Extract the [x, y] coordinate from the center of the cell holding the provided text.  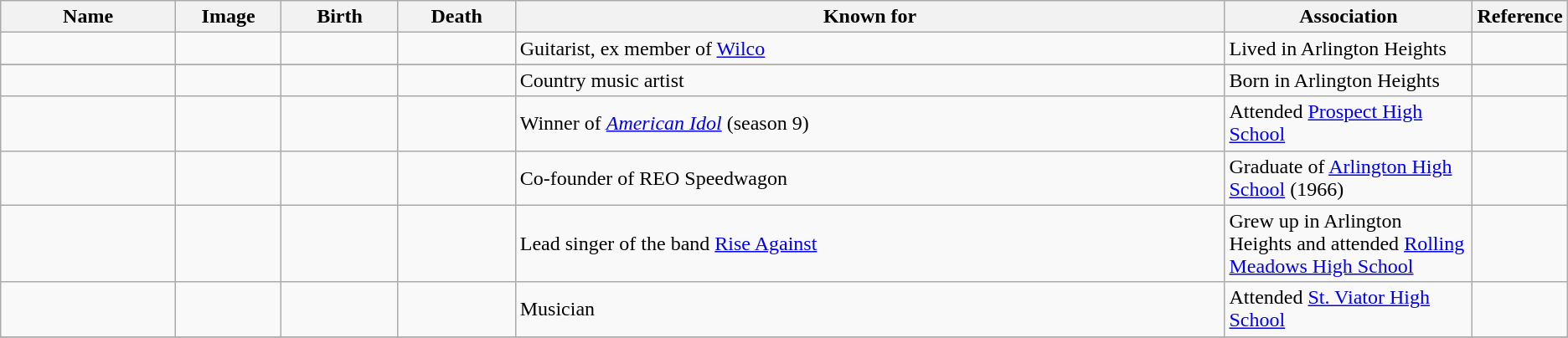
Grew up in Arlington Heights and attended Rolling Meadows High School [1349, 243]
Death [456, 17]
Country music artist [869, 80]
Guitarist, ex member of Wilco [869, 49]
Winner of American Idol (season 9) [869, 124]
Known for [869, 17]
Lived in Arlington Heights [1349, 49]
Graduate of Arlington High School (1966) [1349, 177]
Association [1349, 17]
Attended St. Viator High School [1349, 310]
Musician [869, 310]
Image [228, 17]
Name [89, 17]
Born in Arlington Heights [1349, 80]
Lead singer of the band Rise Against [869, 243]
Attended Prospect High School [1349, 124]
Birth [340, 17]
Co-founder of REO Speedwagon [869, 177]
Reference [1519, 17]
